For the text-containing cell, return its midpoint in [x, y] coordinate format. 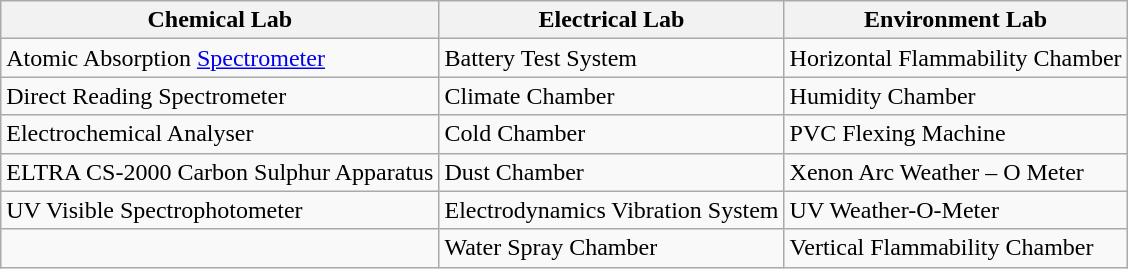
UV Visible Spectrophotometer [220, 210]
Environment Lab [956, 20]
Cold Chamber [612, 134]
Direct Reading Spectrometer [220, 96]
Battery Test System [612, 58]
UV Weather-O-Meter [956, 210]
Chemical Lab [220, 20]
Electrical Lab [612, 20]
Humidity Chamber [956, 96]
Water Spray Chamber [612, 248]
Atomic Absorption Spectrometer [220, 58]
Xenon Arc Weather – O Meter [956, 172]
Vertical Flammability Chamber [956, 248]
Horizontal Flammability Chamber [956, 58]
Climate Chamber [612, 96]
Electrodynamics Vibration System [612, 210]
ELTRA CS-2000 Carbon Sulphur Apparatus [220, 172]
Electrochemical Analyser [220, 134]
Dust Chamber [612, 172]
PVC Flexing Machine [956, 134]
